For the text-containing cell, return its midpoint in (x, y) coordinate format. 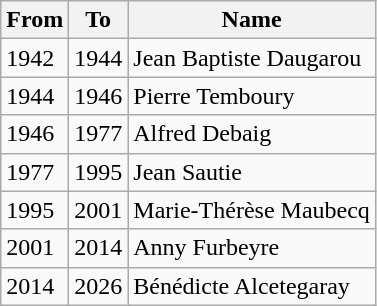
Jean Baptiste Daugarou (252, 58)
Alfred Debaig (252, 134)
Marie-Thérèse Maubecq (252, 210)
Pierre Temboury (252, 96)
Anny Furbeyre (252, 248)
2026 (98, 286)
1942 (35, 58)
To (98, 20)
From (35, 20)
Bénédicte Alcetegaray (252, 286)
Name (252, 20)
Jean Sautie (252, 172)
